Return (X, Y) of the center of cell containing provided text 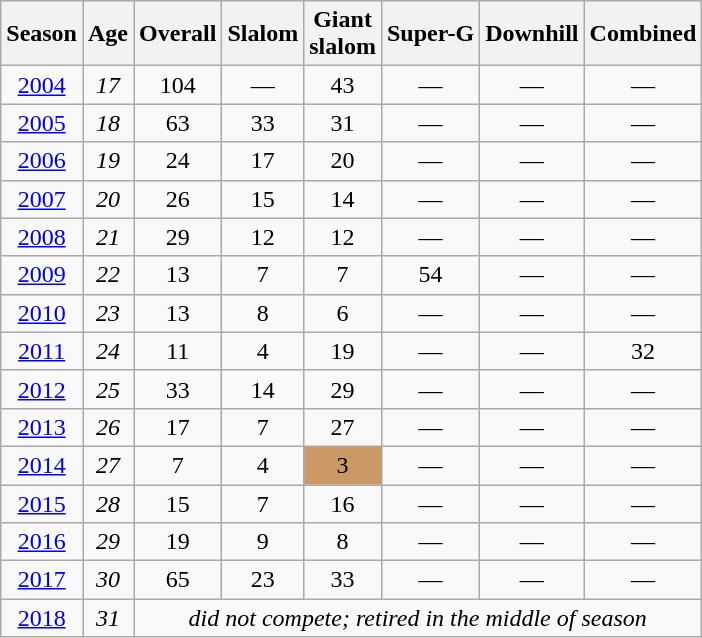
21 (108, 237)
2013 (42, 427)
54 (430, 275)
32 (643, 351)
30 (108, 580)
2004 (42, 85)
3 (343, 465)
22 (108, 275)
2017 (42, 580)
28 (108, 503)
Age (108, 34)
63 (178, 123)
Slalom (263, 34)
2010 (42, 313)
16 (343, 503)
Giantslalom (343, 34)
2012 (42, 389)
2018 (42, 618)
2014 (42, 465)
Downhill (532, 34)
Combined (643, 34)
25 (108, 389)
65 (178, 580)
11 (178, 351)
2006 (42, 161)
18 (108, 123)
2007 (42, 199)
104 (178, 85)
43 (343, 85)
2016 (42, 542)
Season (42, 34)
Overall (178, 34)
6 (343, 313)
9 (263, 542)
Super-G (430, 34)
2005 (42, 123)
2009 (42, 275)
2008 (42, 237)
2015 (42, 503)
did not compete; retired in the middle of season (418, 618)
2011 (42, 351)
